Detect which cell encompasses the target text, then output its (X, Y) center coordinate. 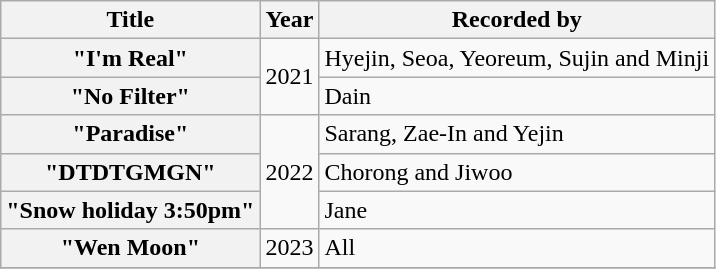
Year (290, 20)
"Wen Moon" (130, 248)
"DTDTGMGN" (130, 172)
"Snow holiday 3:50pm" (130, 210)
All (517, 248)
Hyejin, Seoa, Yeoreum, Sujin and Minji (517, 58)
"I'm Real" (130, 58)
"No Filter" (130, 96)
Chorong and Jiwoo (517, 172)
Recorded by (517, 20)
Dain (517, 96)
"Paradise" (130, 134)
2022 (290, 172)
Title (130, 20)
2023 (290, 248)
Jane (517, 210)
2021 (290, 77)
Sarang, Zae-In and Yejin (517, 134)
